Locate the cell with the specified text and output its [X, Y] center coordinate. 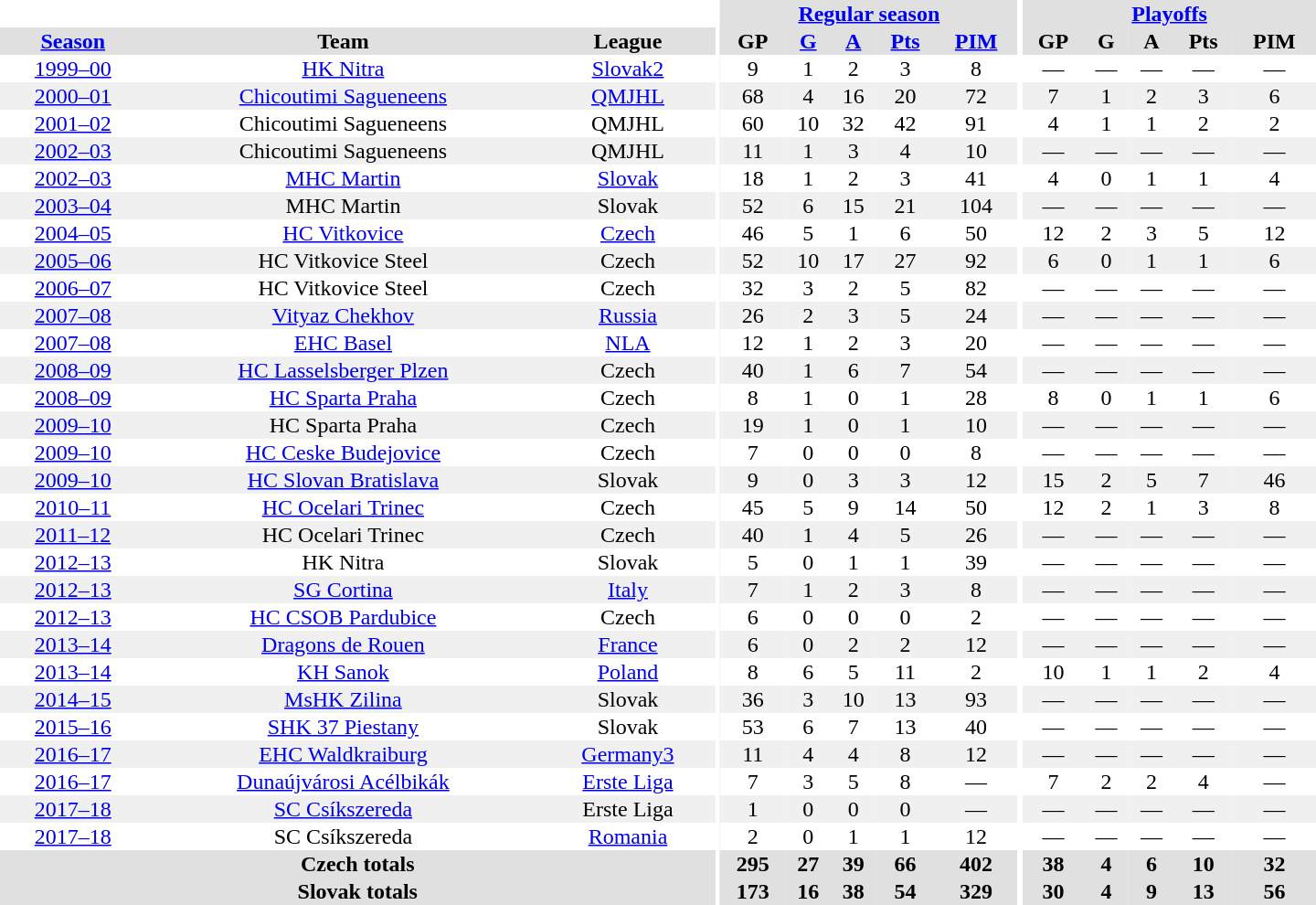
Czech totals [358, 864]
2004–05 [73, 233]
18 [753, 178]
2001–02 [73, 123]
SHK 37 Piestany [343, 727]
93 [976, 699]
Regular season [869, 14]
EHC Basel [343, 343]
56 [1274, 891]
60 [753, 123]
17 [854, 261]
League [627, 41]
36 [753, 699]
42 [905, 123]
2015–16 [73, 727]
Romania [627, 836]
HC Vitkovice [343, 233]
2006–07 [73, 288]
2014–15 [73, 699]
Playoffs [1170, 14]
Italy [627, 590]
1999–00 [73, 69]
104 [976, 206]
France [627, 644]
2011–12 [73, 535]
68 [753, 96]
30 [1053, 891]
82 [976, 288]
402 [976, 864]
HC Ceske Budejovice [343, 452]
MsHK Zilina [343, 699]
EHC Waldkraiburg [343, 754]
91 [976, 123]
28 [976, 398]
21 [905, 206]
66 [905, 864]
HC Lasselsberger Plzen [343, 370]
Slovak2 [627, 69]
NLA [627, 343]
HC CSOB Pardubice [343, 617]
Germany3 [627, 754]
Vityaz Chekhov [343, 315]
173 [753, 891]
19 [753, 425]
45 [753, 507]
2010–11 [73, 507]
Russia [627, 315]
Poland [627, 672]
HC Slovan Bratislava [343, 480]
Dragons de Rouen [343, 644]
2005–06 [73, 261]
SG Cortina [343, 590]
41 [976, 178]
KH Sanok [343, 672]
24 [976, 315]
Season [73, 41]
53 [753, 727]
72 [976, 96]
2000–01 [73, 96]
14 [905, 507]
92 [976, 261]
329 [976, 891]
2003–04 [73, 206]
295 [753, 864]
Slovak totals [358, 891]
Dunaújvárosi Acélbikák [343, 782]
Team [343, 41]
